Detect which cell encompasses the target text, then output its [x, y] center coordinate. 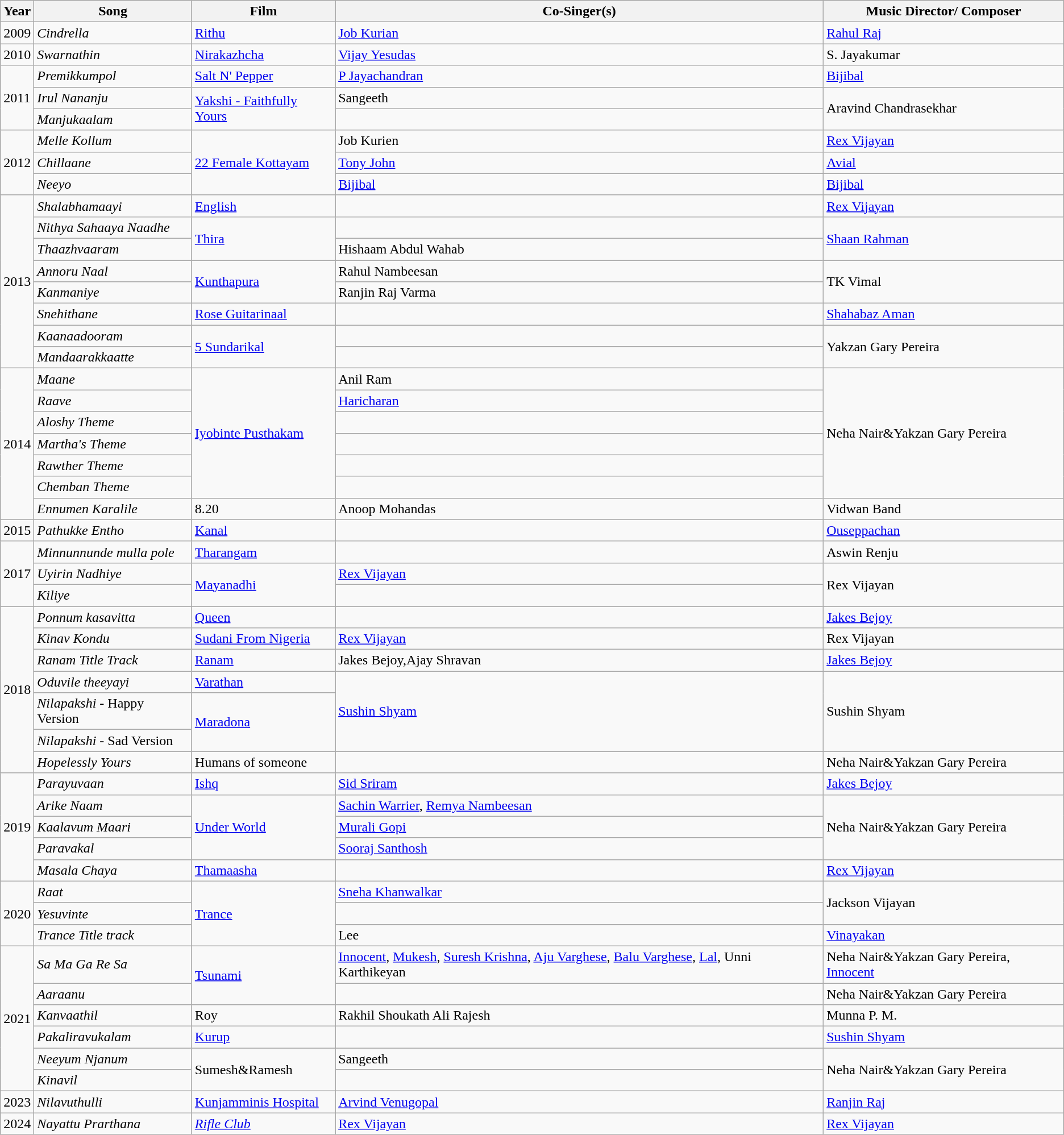
Nayattu Prarthana [113, 1124]
Trance [263, 913]
Pakaliravukalam [113, 1037]
Neha Nair&Yakzan Gary Pereira, Innocent [944, 964]
Arvind Venugopal [580, 1102]
Ranam [263, 660]
2013 [17, 281]
Aloshy Theme [113, 422]
Thira [263, 238]
Masala Chaya [113, 870]
Chemban Theme [113, 487]
Parayuvaan [113, 784]
Uyirin Nadhiye [113, 573]
Co-Singer(s) [580, 11]
P Jayachandran [580, 76]
Kinavil [113, 1080]
Raave [113, 401]
Kaalavum Maari [113, 827]
Rithu [263, 33]
Maradona [263, 722]
Nirakazhcha [263, 55]
Humans of someone [263, 762]
Rawther Theme [113, 465]
Kaanaadooram [113, 336]
Sid Sriram [580, 784]
Rifle Club [263, 1124]
Cindrella [113, 33]
Hopelessly Yours [113, 762]
Iyobinte Pusthakam [263, 433]
2012 [17, 163]
Nilavuthulli [113, 1102]
Mayanadhi [263, 584]
Haricharan [580, 401]
Martha's Theme [113, 444]
2014 [17, 444]
22 Female Kottayam [263, 163]
Job Kurian [580, 33]
Queen [263, 617]
Under World [263, 827]
Sneha Khanwalkar [580, 892]
Aswin Renju [944, 552]
Nilapakshi - Happy Version [113, 712]
Aravind Chandrasekhar [944, 109]
2009 [17, 33]
Music Director/ Composer [944, 11]
Yesuvinte [113, 913]
Vijay Yesudas [580, 55]
English [263, 206]
Shaan Rahman [944, 238]
Arike Naam [113, 805]
Raat [113, 892]
Kanmaniye [113, 293]
2018 [17, 689]
5 Sundarikal [263, 347]
Neeyo [113, 184]
Yakzan Gary Pereira [944, 347]
S. Jayakumar [944, 55]
Kunthapura [263, 282]
Rakhil Shoukath Ali Rajesh [580, 1016]
Thaazhvaaram [113, 249]
Salt N' Pepper [263, 76]
8.20 [263, 509]
Snehithane [113, 314]
Mandaarakkaatte [113, 357]
Ponnum kasavitta [113, 617]
Melle Kollum [113, 141]
TK Vimal [944, 282]
Ishq [263, 784]
Oduvile theeyayi [113, 682]
Vinayakan [944, 935]
Neeyum Njanum [113, 1059]
Shalabhamaayi [113, 206]
Kurup [263, 1037]
Sachin Warrier, Remya Nambeesan [580, 805]
Rahul Raj [944, 33]
Minnunnunde mulla pole [113, 552]
Tharangam [263, 552]
2011 [17, 98]
Thamaasha [263, 870]
Manjukaalam [113, 119]
Song [113, 11]
Irul Nananju [113, 98]
Ranam Title Track [113, 660]
Kunjamminis Hospital [263, 1102]
2020 [17, 913]
Aaraanu [113, 994]
2017 [17, 573]
2019 [17, 827]
2010 [17, 55]
Avial [944, 163]
Swarnathin [113, 55]
Shahabaz Aman [944, 314]
Rahul Nambeesan [580, 271]
Ranjin Raj [944, 1102]
Trance Title track [113, 935]
2015 [17, 530]
Job Kurien [580, 141]
Jakes Bejoy,Ajay Shravan [580, 660]
Murali Gopi [580, 827]
2024 [17, 1124]
Maane [113, 379]
Innocent, Mukesh, Suresh Krishna, Aju Varghese, Balu Varghese, Lal, Unni Karthikeyan [580, 964]
Nithya Sahaaya Naadhe [113, 227]
Yakshi - Faithfully Yours [263, 109]
Chillaane [113, 163]
Kiliye [113, 595]
Sudani From Nigeria [263, 639]
Varathan [263, 682]
Tsunami [263, 975]
Lee [580, 935]
Anil Ram [580, 379]
Vidwan Band [944, 509]
Nilapakshi - Sad Version [113, 741]
Ouseppachan [944, 530]
Annoru Naal [113, 271]
Kinav Kondu [113, 639]
Kanvaathil [113, 1016]
Anoop Mohandas [580, 509]
Paravakal [113, 849]
Ranjin Raj Varma [580, 293]
Hishaam Abdul Wahab [580, 249]
Premikkumpol [113, 76]
Sooraj Santhosh [580, 849]
Jackson Vijayan [944, 903]
Tony John [580, 163]
2023 [17, 1102]
Sumesh&Ramesh [263, 1070]
Ennumen Karalile [113, 509]
Rose Guitarinaal [263, 314]
Kanal [263, 530]
Roy [263, 1016]
Pathukke Entho [113, 530]
Film [263, 11]
Year [17, 11]
Munna P. M. [944, 1016]
Sa Ma Ga Re Sa [113, 964]
2021 [17, 1018]
